Return the [x, y] coordinate for the center point of the cell that contains the specified text.  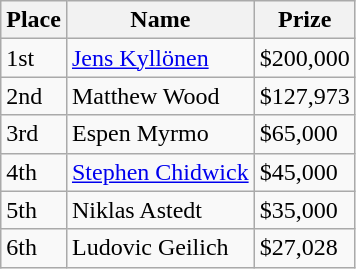
Prize [304, 20]
Jens Kyllönen [160, 58]
$65,000 [304, 134]
Espen Myrmo [160, 134]
Niklas Astedt [160, 210]
Name [160, 20]
6th [34, 248]
2nd [34, 96]
Matthew Wood [160, 96]
Stephen Chidwick [160, 172]
Place [34, 20]
$127,973 [304, 96]
$200,000 [304, 58]
1st [34, 58]
Ludovic Geilich [160, 248]
5th [34, 210]
$27,028 [304, 248]
3rd [34, 134]
$45,000 [304, 172]
$35,000 [304, 210]
4th [34, 172]
